Output the [x, y] coordinate of the center of the cell containing the given text.  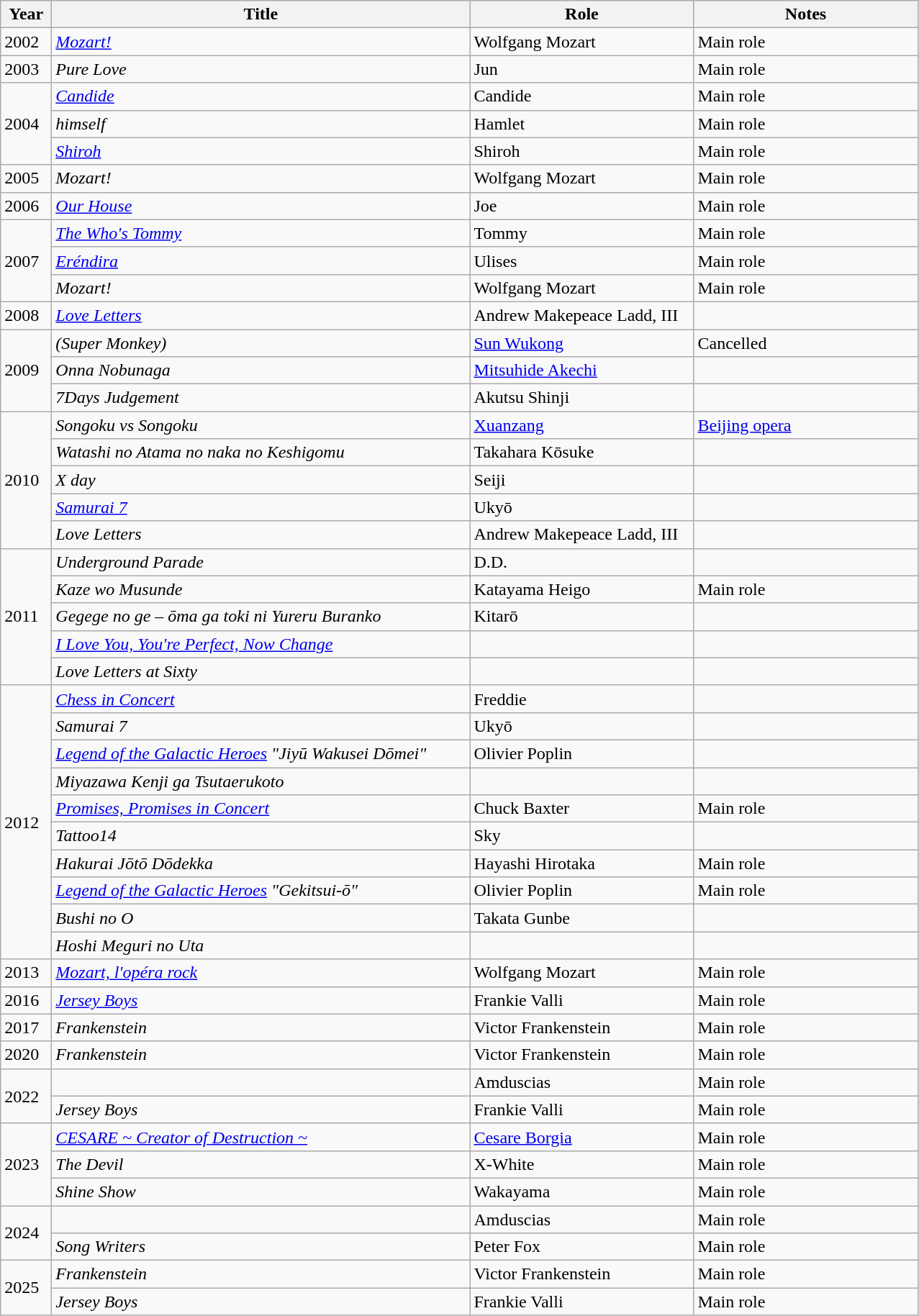
Mozart, l'opéra rock [261, 973]
Freddie [581, 699]
Title [261, 14]
2008 [26, 315]
Tattoo14 [261, 836]
Love Letters at Sixty [261, 671]
Miyazawa Kenji ga Tsutaerukoto [261, 781]
Shine Show [261, 1192]
Seiji [581, 480]
Beijing opera [806, 425]
X day [261, 480]
Chuck Baxter [581, 809]
Hayashi Hirotaka [581, 863]
Ulises [581, 260]
2009 [26, 371]
Year [26, 14]
2002 [26, 42]
2013 [26, 973]
himself [261, 124]
2007 [26, 260]
2004 [26, 124]
Cancelled [806, 343]
2012 [26, 822]
Akutsu Shinji [581, 398]
The Devil [261, 1164]
Kitarō [581, 617]
Legend of the Galactic Heroes "Gekitsui-ō" [261, 891]
Pure Love [261, 69]
Our House [261, 206]
2022 [26, 1096]
Joe [581, 206]
X-White [581, 1164]
Chess in Concert [261, 699]
Xuanzang [581, 425]
D.D. [581, 562]
2003 [26, 69]
2025 [26, 1288]
Mitsuhide Akechi [581, 371]
7Days Judgement [261, 398]
The Who's Tommy [261, 233]
Song Writers [261, 1247]
2017 [26, 1027]
Tommy [581, 233]
Bushi no O [261, 918]
Peter Fox [581, 1247]
Eréndira [261, 260]
2016 [26, 1000]
Hoshi Meguri no Uta [261, 945]
2010 [26, 480]
Wakayama [581, 1192]
(Super Monkey) [261, 343]
Takahara Kōsuke [581, 453]
Kaze wo Musunde [261, 589]
Role [581, 14]
Jun [581, 69]
2011 [26, 617]
Watashi no Atama no naka no Keshigomu [261, 453]
Hamlet [581, 124]
2024 [26, 1233]
Sun Wukong [581, 343]
Legend of the Galactic Heroes "Jiyū Wakusei Dōmei" [261, 753]
2006 [26, 206]
2023 [26, 1164]
Underground Parade [261, 562]
Cesare Borgia [581, 1137]
Hakurai Jōtō Dōdekka [261, 863]
Onna Nobunaga [261, 371]
CESARE ~ Creator of Destruction ~ [261, 1137]
Songoku vs Songoku [261, 425]
2020 [26, 1055]
I Love You, You're Perfect, Now Change [261, 644]
Katayama Heigo [581, 589]
Promises, Promises in Concert [261, 809]
Sky [581, 836]
Notes [806, 14]
2005 [26, 178]
Gegege no ge – ōma ga toki ni Yureru Buranko [261, 617]
Takata Gunbe [581, 918]
